For the text-containing cell, return its midpoint in (X, Y) coordinate format. 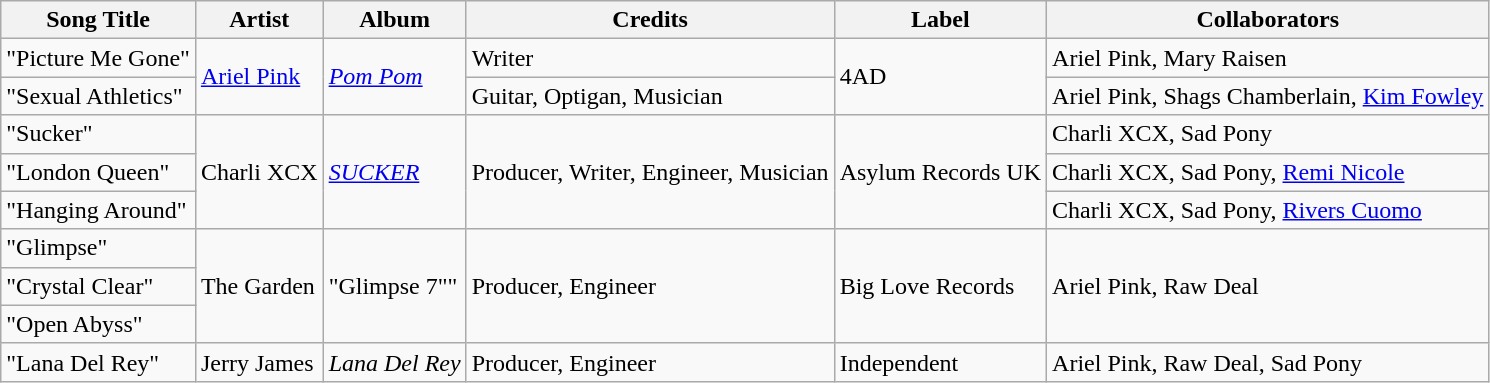
Lana Del Rey (394, 362)
Album (394, 20)
Charli XCX, Sad Pony, Rivers Cuomo (1268, 210)
Label (940, 20)
Ariel Pink, Raw Deal, Sad Pony (1268, 362)
"Sexual Athletics" (98, 96)
Independent (940, 362)
Asylum Records UK (940, 172)
"Open Abyss" (98, 324)
Pom Pom (394, 77)
"Lana Del Rey" (98, 362)
Collaborators (1268, 20)
The Garden (259, 286)
"Crystal Clear" (98, 286)
4AD (940, 77)
Credits (650, 20)
SUCKER (394, 172)
Song Title (98, 20)
Ariel Pink (259, 77)
Producer, Writer, Engineer, Musician (650, 172)
Jerry James (259, 362)
Charli XCX, Sad Pony, Remi Nicole (1268, 172)
Writer (650, 58)
"Hanging Around" (98, 210)
Ariel Pink, Mary Raisen (1268, 58)
Artist (259, 20)
Guitar, Optigan, Musician (650, 96)
"London Queen" (98, 172)
Ariel Pink, Raw Deal (1268, 286)
Charli XCX (259, 172)
"Glimpse" (98, 248)
"Glimpse 7"" (394, 286)
Charli XCX, Sad Pony (1268, 134)
Ariel Pink, Shags Chamberlain, Kim Fowley (1268, 96)
Big Love Records (940, 286)
"Sucker" (98, 134)
"Picture Me Gone" (98, 58)
